Search for the cell housing the specified text and yield its [x, y] center coordinate. 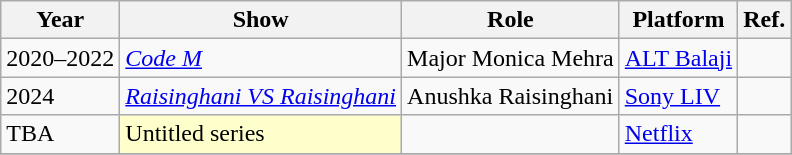
Code M [261, 58]
2024 [60, 96]
Sony LIV [678, 96]
Major Monica Mehra [511, 58]
Anushka Raisinghani [511, 96]
Platform [678, 20]
Untitled series [261, 134]
Show [261, 20]
2020–2022 [60, 58]
Role [511, 20]
Year [60, 20]
TBA [60, 134]
Netflix [678, 134]
ALT Balaji [678, 58]
Raisinghani VS Raisinghani [261, 96]
Ref. [764, 20]
